Detect which cell encompasses the target text, then output its (x, y) center coordinate. 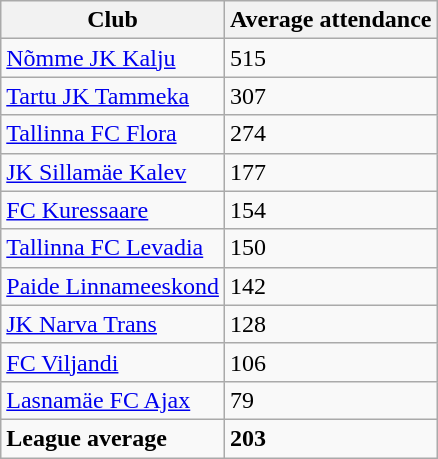
JK Sillamäe Kalev (113, 172)
Club (113, 20)
515 (330, 58)
142 (330, 286)
203 (330, 438)
307 (330, 96)
FC Kuressaare (113, 210)
128 (330, 324)
League average (113, 438)
Tartu JK Tammeka (113, 96)
Lasnamäe FC Ajax (113, 400)
150 (330, 248)
FC Viljandi (113, 362)
JK Narva Trans (113, 324)
Tallinna FC Flora (113, 134)
79 (330, 400)
Tallinna FC Levadia (113, 248)
Nõmme JK Kalju (113, 58)
274 (330, 134)
106 (330, 362)
154 (330, 210)
177 (330, 172)
Paide Linnameeskond (113, 286)
Average attendance (330, 20)
